Return the (x, y) coordinate for the center point of the cell that contains the specified text.  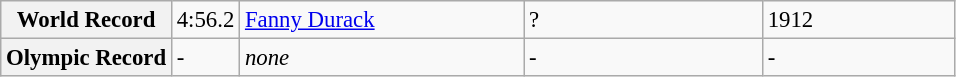
Olympic Record (86, 58)
4:56.2 (205, 20)
? (644, 20)
Fanny Durack (382, 20)
none (382, 58)
1912 (858, 20)
World Record (86, 20)
